Provide the (X, Y) coordinate of the cell's center where the given text is located.  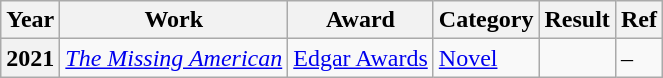
Novel (486, 58)
– (638, 58)
Edgar Awards (361, 58)
Category (486, 20)
Award (361, 20)
Ref (638, 20)
The Missing American (174, 58)
Year (30, 20)
Result (577, 20)
Work (174, 20)
2021 (30, 58)
